Output the (X, Y) coordinate of the center of the cell containing the given text.  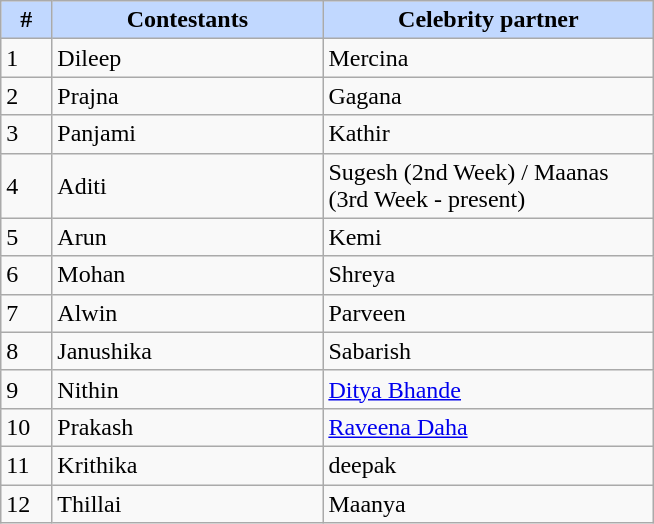
Kathir (488, 134)
Dileep (188, 58)
Prajna (188, 96)
Maanya (488, 503)
Aditi (188, 186)
Sabarish (488, 351)
Celebrity partner (488, 20)
6 (26, 275)
10 (26, 427)
Kemi (488, 237)
5 (26, 237)
Sugesh (2nd Week) / Maanas (3rd Week - present) (488, 186)
12 (26, 503)
11 (26, 465)
deepak (488, 465)
Shreya (488, 275)
4 (26, 186)
Panjami (188, 134)
# (26, 20)
Janushika (188, 351)
1 (26, 58)
Krithika (188, 465)
Raveena Daha (488, 427)
Alwin (188, 313)
Mercina (488, 58)
Nithin (188, 389)
7 (26, 313)
Arun (188, 237)
Gagana (488, 96)
2 (26, 96)
Prakash (188, 427)
8 (26, 351)
Parveen (488, 313)
Contestants (188, 20)
3 (26, 134)
9 (26, 389)
Mohan (188, 275)
Thillai (188, 503)
Ditya Bhande (488, 389)
